Detect which cell encompasses the target text, then output its (x, y) center coordinate. 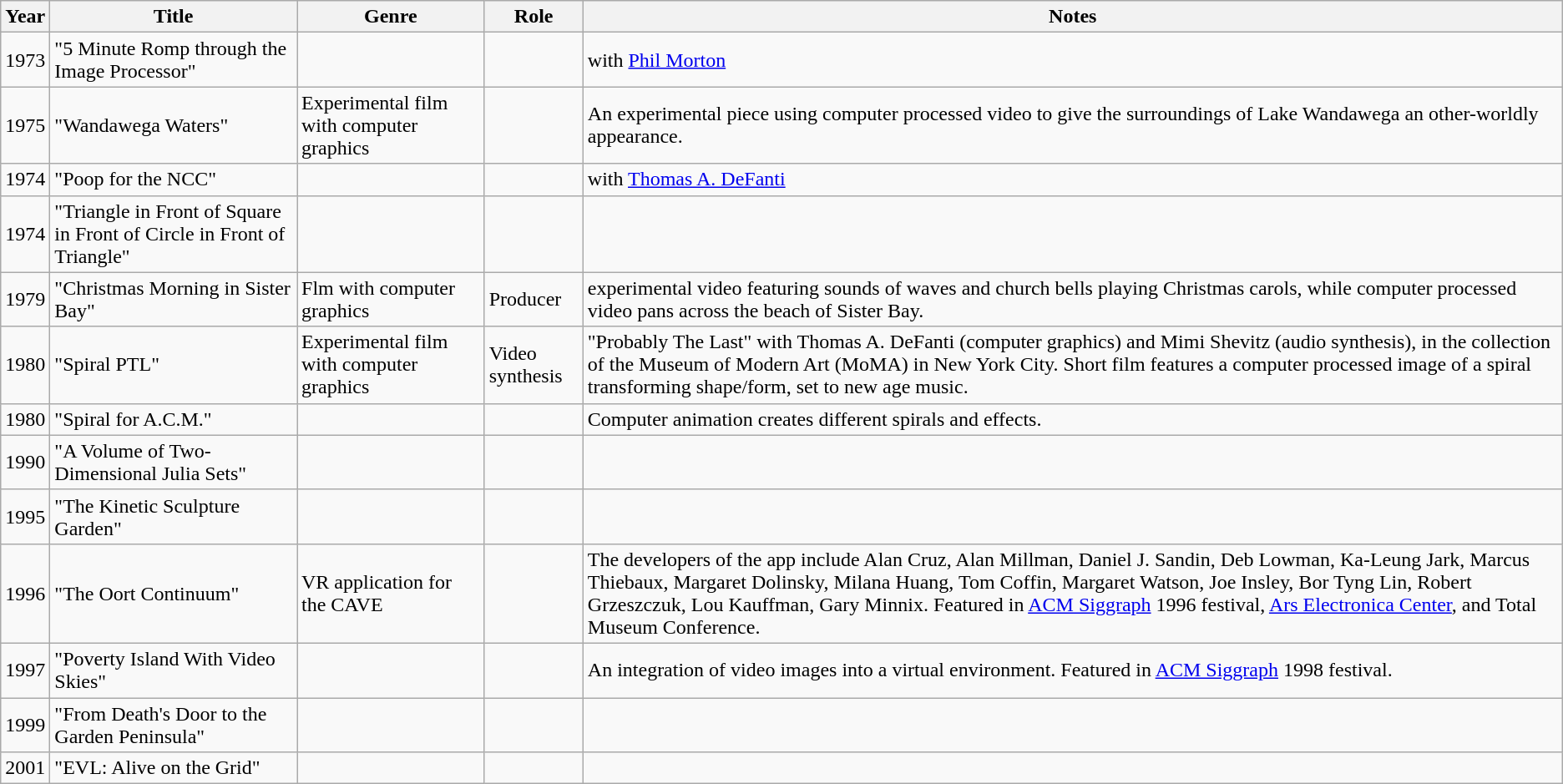
VR application for the CAVE (391, 593)
An integration of video images into a virtual environment. Featured in ACM Siggraph 1998 festival. (1072, 670)
"Spiral for A.C.M." (174, 419)
Producer (534, 299)
Genre (391, 17)
1996 (25, 593)
1979 (25, 299)
"The Oort Continuum" (174, 593)
Role (534, 17)
"The Kinetic Sculpture Garden" (174, 516)
"A Volume of Two-Dimensional Julia Sets" (174, 463)
"Poop for the NCC" (174, 180)
1999 (25, 725)
"5 Minute Romp through the Image Processor" (174, 60)
Flm with computer graphics (391, 299)
"From Death's Door to the Garden Peninsula" (174, 725)
2001 (25, 768)
Computer animation creates different spirals and effects. (1072, 419)
"Triangle in Front of Square in Front of Circle in Front of Triangle" (174, 234)
"Christmas Morning in Sister Bay" (174, 299)
with Phil Morton (1072, 60)
1975 (25, 125)
with Thomas A. DeFanti (1072, 180)
An experimental piece using computer processed video to give the surroundings of Lake Wandawega an other-worldly appearance. (1072, 125)
1997 (25, 670)
"Wandawega Waters" (174, 125)
"Poverty Island With Video Skies" (174, 670)
1995 (25, 516)
Notes (1072, 17)
1990 (25, 463)
Video synthesis (534, 365)
"EVL: Alive on the Grid" (174, 768)
Year (25, 17)
1973 (25, 60)
"Spiral PTL" (174, 365)
Title (174, 17)
